Capture the cell that displays the provided text and extract its [X, Y] central coordinate. 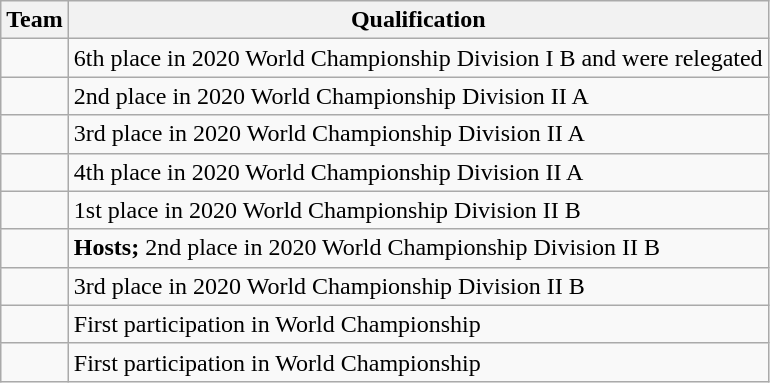
6th place in 2020 World Championship Division I B and were relegated [418, 58]
4th place in 2020 World Championship Division II A [418, 172]
2nd place in 2020 World Championship Division II A [418, 96]
3rd place in 2020 World Championship Division II A [418, 134]
Team [35, 20]
Hosts; 2nd place in 2020 World Championship Division II B [418, 248]
Qualification [418, 20]
1st place in 2020 World Championship Division II B [418, 210]
3rd place in 2020 World Championship Division II B [418, 286]
